Determine the [X, Y] coordinate at the center of the cell enclosing the given text.  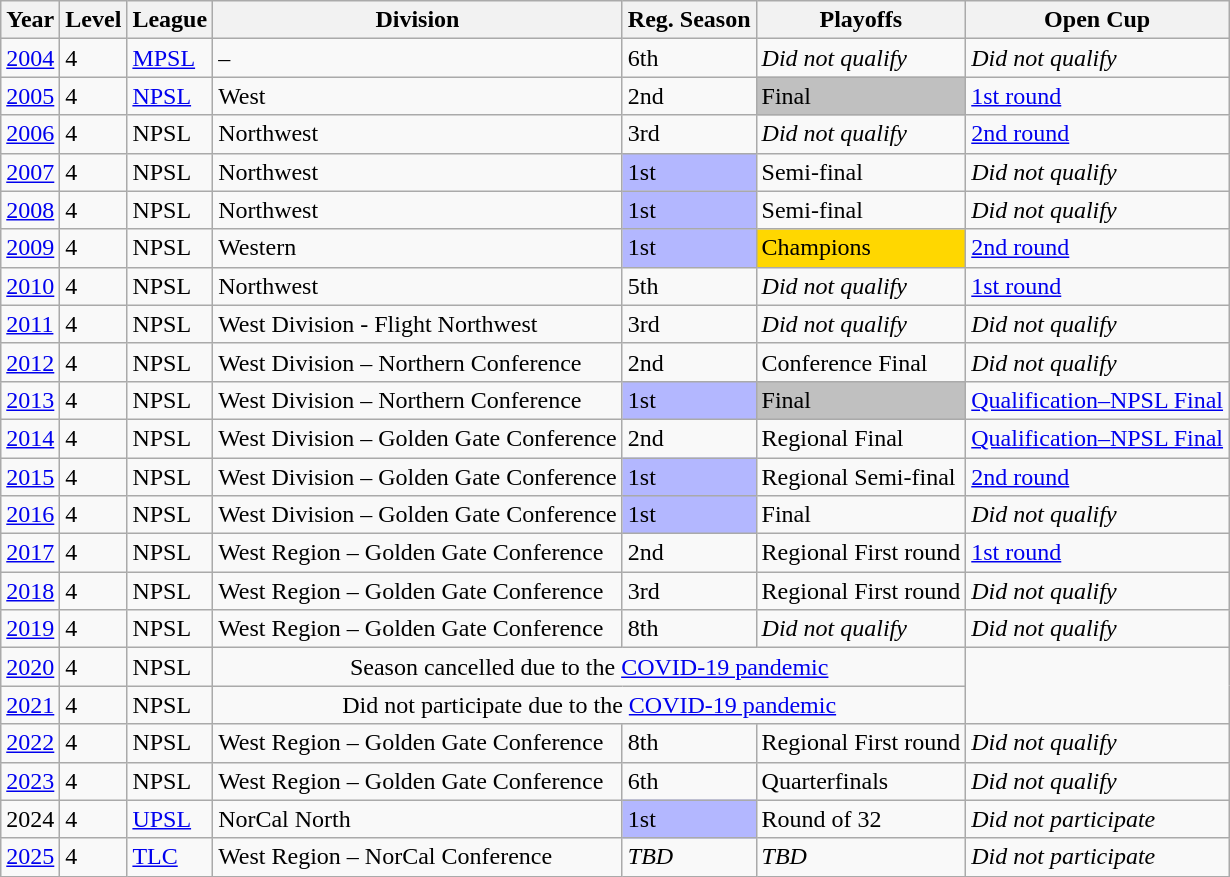
2023 [30, 781]
Conference Final [861, 362]
Western [418, 248]
2015 [30, 477]
2019 [30, 629]
West Region – NorCal Conference [418, 857]
Regional Final [861, 438]
2018 [30, 591]
2006 [30, 134]
Champions [861, 248]
5th [689, 286]
2011 [30, 324]
UPSL [170, 819]
Round of 32 [861, 819]
2017 [30, 553]
TLC [170, 857]
MPSL [170, 58]
2012 [30, 362]
West [418, 96]
Did not participate due to the COVID-19 pandemic [590, 705]
2014 [30, 438]
League [170, 20]
2024 [30, 819]
2022 [30, 743]
Reg. Season [689, 20]
2025 [30, 857]
2005 [30, 96]
2009 [30, 248]
2010 [30, 286]
2013 [30, 400]
2007 [30, 172]
Division [418, 20]
– [418, 58]
2020 [30, 667]
NorCal North [418, 819]
Season cancelled due to the COVID-19 pandemic [590, 667]
2016 [30, 515]
2008 [30, 210]
Playoffs [861, 20]
Level [94, 20]
West Division - Flight Northwest [418, 324]
Open Cup [1098, 20]
Regional Semi-final [861, 477]
Quarterfinals [861, 781]
2021 [30, 705]
2004 [30, 58]
Year [30, 20]
